Scan for the cell matching the given text and deliver its [X, Y] coordinate at center. 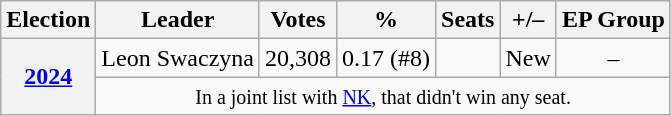
Election [48, 20]
0.17 (#8) [386, 58]
+/– [528, 20]
New [528, 58]
– [613, 58]
20,308 [298, 58]
In a joint list with NK, that didn't win any seat. [384, 96]
Seats [468, 20]
EP Group [613, 20]
Votes [298, 20]
2024 [48, 77]
Leon Swaczyna [178, 58]
% [386, 20]
Leader [178, 20]
